Provide the [x, y] coordinate of the cell's center where the given text is located.  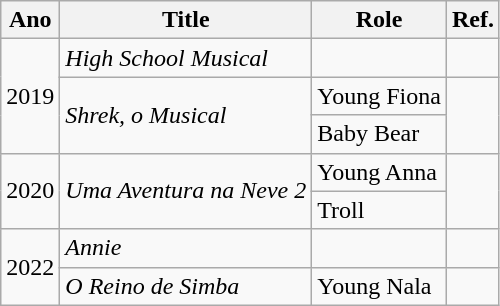
2020 [30, 191]
2019 [30, 96]
Baby Bear [380, 134]
Uma Aventura na Neve 2 [186, 191]
Ano [30, 20]
Shrek, o Musical [186, 115]
2022 [30, 267]
Annie [186, 248]
Ref. [472, 20]
O Reino de Simba [186, 286]
Role [380, 20]
Title [186, 20]
High School Musical [186, 58]
Young Anna [380, 172]
Young Fiona [380, 96]
Troll [380, 210]
Young Nala [380, 286]
